Detect which cell encompasses the target text, then output its [x, y] center coordinate. 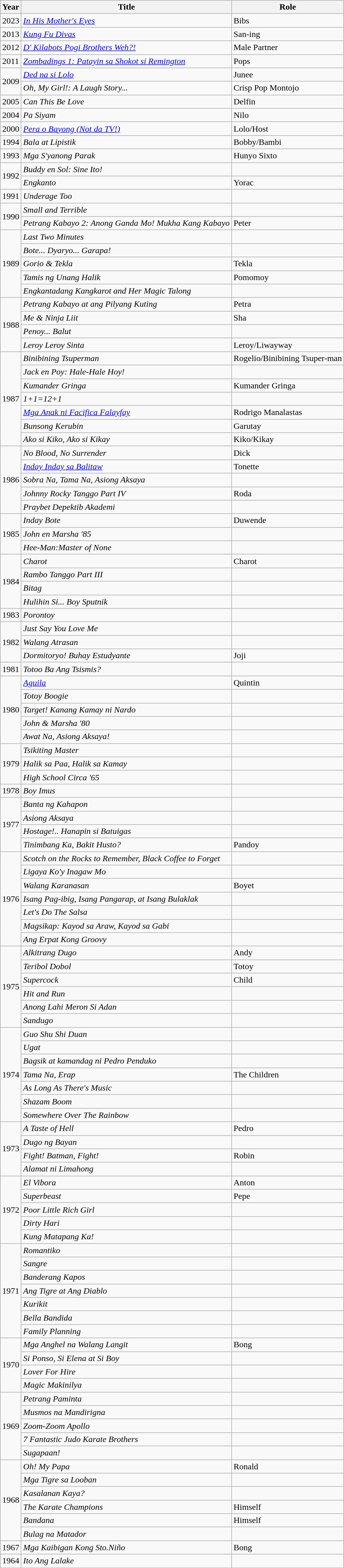
Totoy Boogie [127, 696]
Kurikit [127, 1304]
Awat Na, Asiong Aksaya! [127, 737]
Leroy Leroy Sinta [127, 345]
Rogelio/Binibining Tsuper-man [288, 358]
As Long As There's Music [127, 1088]
San-ing [288, 34]
Oh, My Girl!: A Laugh Story... [127, 88]
Leroy/Liwayway [288, 345]
John & Marsha '80 [127, 723]
1991 [11, 196]
Robin [288, 1155]
Title [127, 7]
Boy Imus [127, 791]
1979 [11, 764]
Walang Karanasan [127, 885]
1970 [11, 1365]
Engkanto [127, 183]
1986 [11, 480]
Can This Be Love [127, 102]
1988 [11, 324]
1978 [11, 791]
7 Fantastic Judo Karate Brothers [127, 1439]
Ronald [288, 1466]
1990 [11, 217]
1973 [11, 1149]
1969 [11, 1426]
Mga Kaibigan Kong Sto.Niño [127, 1547]
Boyet [288, 885]
Male Partner [288, 48]
Quintin [288, 683]
Dick [288, 453]
Petrang Kabayo at ang Pilyang Kuting [127, 304]
Johnny Rocky Tanggo Part IV [127, 493]
Magic Makinilya [127, 1385]
Rambo Tanggo Part III [127, 574]
2005 [11, 102]
2012 [11, 48]
Poor Little Rich Girl [127, 1209]
Tama Na, Erap [127, 1075]
Ded na si Lolo [127, 75]
Delfin [288, 102]
Bibs [288, 21]
Hostage!.. Hanapin si Batuigas [127, 831]
Walang Atrasan [127, 642]
John en Marsha '85 [127, 534]
1980 [11, 710]
Kasalanan Kaya? [127, 1493]
1974 [11, 1075]
Ito Ang Lalake [127, 1561]
Supercock [127, 980]
Sandugo [127, 1020]
Target! Kanang Kamay ni Nardo [127, 710]
Sha [288, 318]
Ligaya Ko'y Inagaw Mo [127, 872]
1994 [11, 142]
Ugat [127, 1048]
1984 [11, 581]
Superbeast [127, 1196]
Buddy en Sol: Sine Ito! [127, 169]
Let's Do The Salsa [127, 912]
Praybet Depektib Akademi [127, 507]
Penoy... Balut [127, 331]
Pa Siyam [127, 115]
Mga S'yanong Parak [127, 155]
Tsikiting Master [127, 750]
1983 [11, 615]
In His Mother's Eyes [127, 21]
Year [11, 7]
Crisp Pop Montojo [288, 88]
Duwende [288, 520]
Junee [288, 75]
Tonette [288, 466]
Banta ng Kahapon [127, 804]
Underage Too [127, 196]
Banderang Kapos [127, 1277]
The Children [288, 1075]
1993 [11, 155]
Pedro [288, 1129]
Bobby/Bambi [288, 142]
Oh! My Papa [127, 1466]
Engkantadang Kangkarot and Her Magic Talong [127, 291]
Kung Matapang Ka! [127, 1236]
Pandoy [288, 845]
1982 [11, 642]
Magsikap: Kayod sa Araw, Kayod sa Gabi [127, 926]
Inday Inday sa Balitaw [127, 466]
Bote... Dyaryo... Garapa! [127, 250]
Child [288, 980]
Mga Anghel na Walang Langit [127, 1345]
1+1=12+1 [127, 399]
D' Kilabots Pogi Brothers Weh?! [127, 48]
A Taste of Hell [127, 1129]
Si Ponso, Si Elena at Si Boy [127, 1358]
Mga Anak ni Facifica Falayfay [127, 413]
Pera o Bayong (Not da TV!) [127, 129]
Tekla [288, 264]
Dormitoryo! Buhay Estudyante [127, 656]
Bagsik at kamandag ni Pedro Penduko [127, 1061]
Asiong Aksaya [127, 818]
Hulihin Si... Boy Sputnik [127, 602]
Ang Tigre at Ang Diablo [127, 1291]
Garutay [288, 426]
Pepe [288, 1196]
Gorio & Tekla [127, 264]
Bulag na Matador [127, 1534]
1977 [11, 824]
Sugapaan! [127, 1453]
Nilo [288, 115]
The Karate Champions [127, 1507]
Hee-Man:Master of None [127, 547]
Binibining Tsuperman [127, 358]
Shazam Boom [127, 1102]
Yorac [288, 183]
1975 [11, 987]
Musmos na Mandirigna [127, 1412]
Bunsong Kerubin [127, 426]
Ako si Kiko, Ako si Kikay [127, 439]
1992 [11, 176]
Guo Shu Shi Duan [127, 1034]
Romantiko [127, 1250]
Bitag [127, 588]
Aguila [127, 683]
1981 [11, 669]
Alkitrang Dugo [127, 953]
Hit and Run [127, 993]
Alamat ni Limahong [127, 1169]
Just Say You Love Me [127, 629]
2009 [11, 81]
Scotch on the Rocks to Remember, Black Coffee to Forget [127, 858]
Halik sa Paa, Halik sa Kamay [127, 764]
No Blood, No Surrender [127, 453]
1968 [11, 1500]
Andy [288, 953]
1972 [11, 1209]
El Vibora [127, 1182]
High School Circa '65 [127, 777]
Me & Ninja Liit [127, 318]
Dirty Hari [127, 1223]
Small and Terrible [127, 210]
Hunyo Sixto [288, 155]
Anong Lahi Meron Si Adan [127, 1007]
Inday Bote [127, 520]
2023 [11, 21]
1989 [11, 264]
Lover For Hire [127, 1372]
Joji [288, 656]
Petrang Kabayo 2: Anong Ganda Mo! Mukha Kang Kabayo [127, 223]
Tamis ng Unang Halik [127, 277]
1967 [11, 1547]
Lolo/Host [288, 129]
Jack en Poy: Hale-Hale Hoy! [127, 372]
Roda [288, 493]
Teribol Dobol [127, 966]
Peter [288, 223]
1964 [11, 1561]
Dugo ng Bayan [127, 1142]
1985 [11, 534]
Zoom-Zoom Apollo [127, 1426]
Porontoy [127, 615]
Petrang Paminta [127, 1399]
Bandana [127, 1520]
Last Two Minutes [127, 237]
Kung Fu Divas [127, 34]
Zombadings 1: Patayin sa Shokot si Remington [127, 61]
Anton [288, 1182]
Bala at Lipistik [127, 142]
Kiko/Kikay [288, 439]
Pops [288, 61]
Totoo Ba Ang Tsismis? [127, 669]
1971 [11, 1290]
Pomomoy [288, 277]
Petra [288, 304]
Sangre [127, 1264]
Tinimbang Ka, Bakit Husto? [127, 845]
Totoy [288, 966]
Sobra Na, Tama Na, Asiong Aksaya [127, 480]
2013 [11, 34]
1987 [11, 399]
Isang Pag-ibig, Isang Pangarap, at Isang Bulaklak [127, 899]
Family Planning [127, 1331]
2011 [11, 61]
Rodrigo Manalastas [288, 413]
Fight! Batman, Fight! [127, 1155]
Ang Erpat Kong Groovy [127, 939]
2000 [11, 129]
Role [288, 7]
2004 [11, 115]
Mga Tigre sa Looban [127, 1480]
Bella Bandida [127, 1318]
1976 [11, 899]
Somewhere Over The Rainbow [127, 1115]
